Find where the given text appears and provide that cell's center as (X, Y) coordinate. 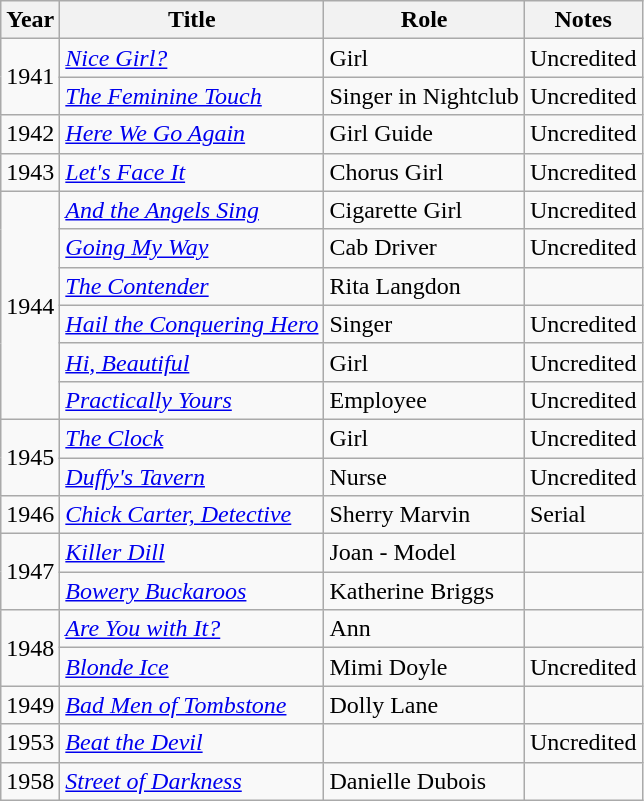
Hi, Beautiful (192, 362)
Cigarette Girl (424, 210)
Let's Face It (192, 172)
Mimi Doyle (424, 667)
Singer in Nightclub (424, 96)
Serial (583, 515)
Killer Dill (192, 553)
Duffy's Tavern (192, 477)
Are You with It? (192, 629)
1944 (30, 305)
Katherine Briggs (424, 591)
1958 (30, 781)
Year (30, 20)
Dolly Lane (424, 705)
Sherry Marvin (424, 515)
1942 (30, 134)
The Clock (192, 438)
Here We Go Again (192, 134)
Notes (583, 20)
1943 (30, 172)
The Contender (192, 286)
Bowery Buckaroos (192, 591)
Nurse (424, 477)
Street of Darkness (192, 781)
Joan - Model (424, 553)
1948 (30, 648)
Practically Yours (192, 400)
Hail the Conquering Hero (192, 324)
Going My Way (192, 248)
Beat the Devil (192, 743)
Rita Langdon (424, 286)
1941 (30, 77)
1947 (30, 572)
Danielle Dubois (424, 781)
Cab Driver (424, 248)
Chick Carter, Detective (192, 515)
1945 (30, 457)
Chorus Girl (424, 172)
1949 (30, 705)
Bad Men of Tombstone (192, 705)
1946 (30, 515)
Girl Guide (424, 134)
Employee (424, 400)
The Feminine Touch (192, 96)
1953 (30, 743)
Ann (424, 629)
Nice Girl? (192, 58)
Singer (424, 324)
Title (192, 20)
And the Angels Sing (192, 210)
Blonde Ice (192, 667)
Role (424, 20)
